For the text-containing cell, return its midpoint in (X, Y) coordinate format. 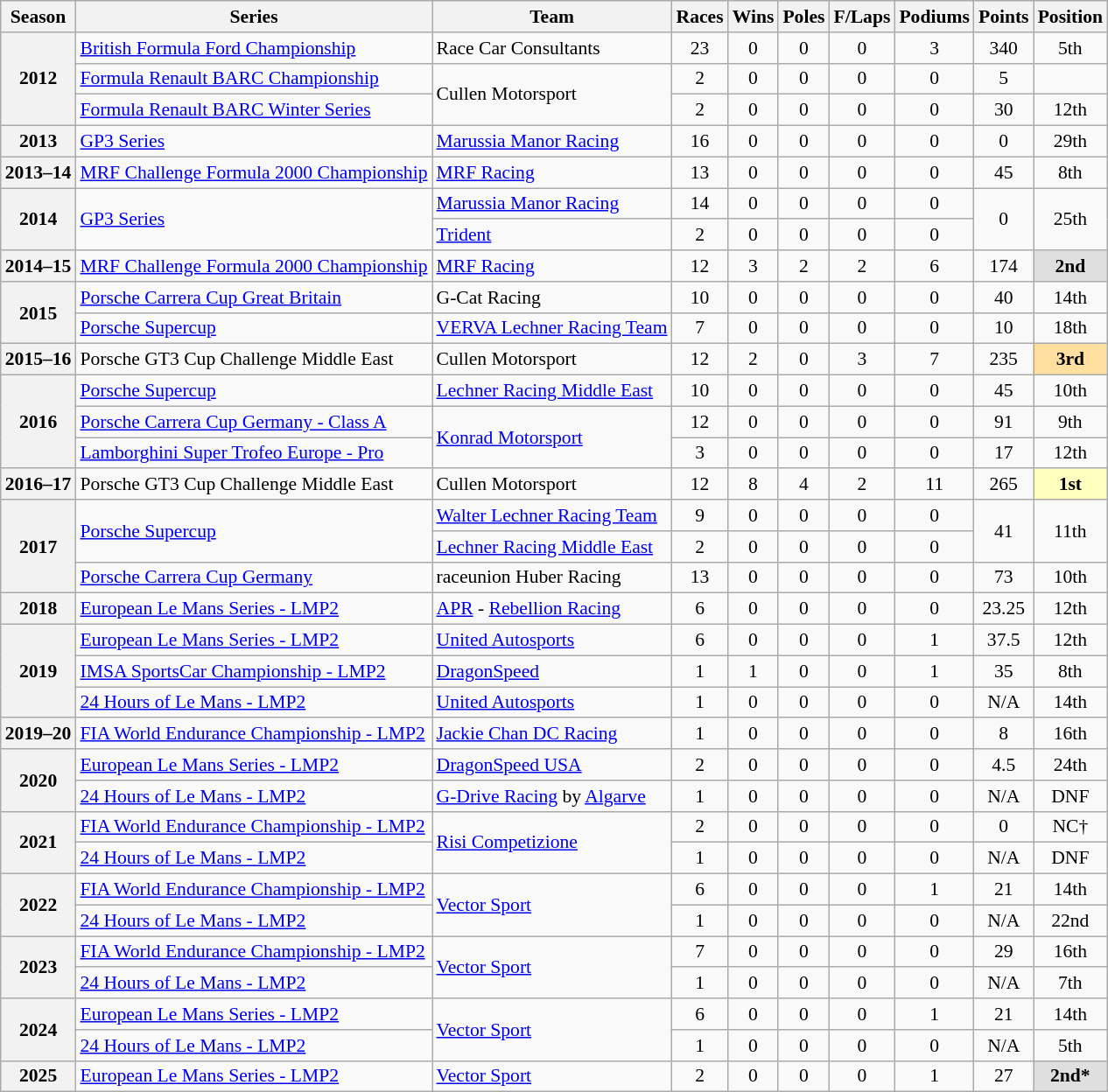
Porsche Carrera Cup Great Britain (254, 297)
DragonSpeed USA (552, 765)
2nd* (1070, 1076)
9th (1070, 422)
Porsche Carrera Cup Germany - Class A (254, 422)
5 (1004, 79)
9 (700, 515)
29th (1070, 142)
2020 (39, 780)
11th (1070, 530)
2023 (39, 968)
Races (700, 17)
25th (1070, 219)
37.5 (1004, 640)
2014–15 (39, 266)
Trident (552, 235)
14 (700, 204)
Formula Renault BARC Championship (254, 79)
2018 (39, 609)
G-Drive Racing by Algarve (552, 796)
Poles (803, 17)
Points (1004, 17)
NC† (1070, 827)
Formula Renault BARC Winter Series (254, 110)
Porsche Carrera Cup Germany (254, 577)
2021 (39, 842)
2017 (39, 546)
F/Laps (861, 17)
2014 (39, 219)
23 (700, 48)
2022 (39, 905)
2012 (39, 79)
raceunion Huber Racing (552, 577)
265 (1004, 485)
340 (1004, 48)
2nd (1070, 266)
91 (1004, 422)
2016 (39, 422)
Position (1070, 17)
Konrad Motorsport (552, 437)
16 (700, 142)
2024 (39, 1029)
G-Cat Racing (552, 297)
30 (1004, 110)
2015–16 (39, 360)
27 (1004, 1076)
IMSA SportsCar Championship - LMP2 (254, 671)
2025 (39, 1076)
4 (803, 485)
APR - Rebellion Racing (552, 609)
2019 (39, 672)
2013 (39, 142)
Jackie Chan DC Racing (552, 734)
Lamborghini Super Trofeo Europe - Pro (254, 453)
Series (254, 17)
DragonSpeed (552, 671)
35 (1004, 671)
4.5 (1004, 765)
VERVA Lechner Racing Team (552, 328)
174 (1004, 266)
Season (39, 17)
7th (1070, 983)
235 (1004, 360)
Risi Competizione (552, 842)
18th (1070, 328)
23.25 (1004, 609)
British Formula Ford Championship (254, 48)
29 (1004, 952)
Team (552, 17)
2015 (39, 313)
73 (1004, 577)
2019–20 (39, 734)
Walter Lechner Racing Team (552, 515)
Wins (754, 17)
22nd (1070, 920)
11 (935, 485)
1st (1070, 485)
40 (1004, 297)
2013–14 (39, 172)
Race Car Consultants (552, 48)
3rd (1070, 360)
24th (1070, 765)
2016–17 (39, 485)
17 (1004, 453)
Podiums (935, 17)
41 (1004, 530)
